Detect which cell encompasses the target text, then output its (X, Y) center coordinate. 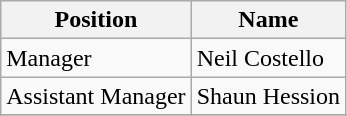
Manager (96, 58)
Neil Costello (268, 58)
Name (268, 20)
Position (96, 20)
Assistant Manager (96, 96)
Shaun Hession (268, 96)
